Find where the given text appears and provide that cell's center as [X, Y] coordinate. 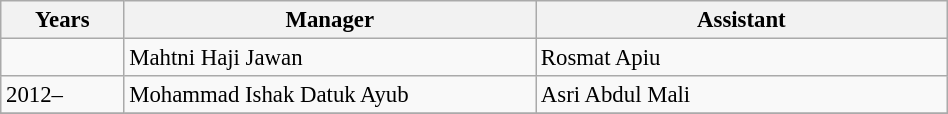
2012– [62, 95]
Manager [330, 20]
Asri Abdul Mali [742, 95]
Rosmat Apiu [742, 58]
Assistant [742, 20]
Years [62, 20]
Mohammad Ishak Datuk Ayub [330, 95]
Mahtni Haji Jawan [330, 58]
